Capture the cell that displays the provided text and extract its (x, y) central coordinate. 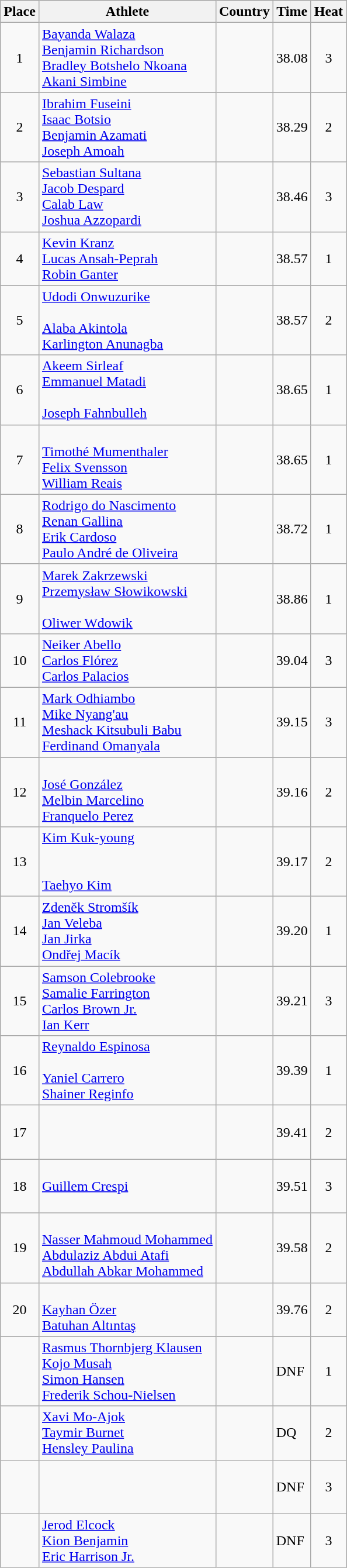
39.16 (292, 792)
Nasser Mahmoud MohammedAbdulaziz Abdui AtafiAbdullah Abkar Mohammed (127, 1248)
Ibrahim FuseiniIsaac BotsioBenjamin AzamatiJoseph Amoah (127, 127)
39.76 (292, 1309)
Kayhan ÖzerBatuhan Altıntaş (127, 1309)
DQ (292, 1433)
39.04 (292, 660)
7 (20, 460)
39.17 (292, 862)
Heat (328, 12)
39.21 (292, 1001)
38.46 (292, 197)
17 (20, 1132)
38.29 (292, 127)
Neiker AbelloCarlos FlórezCarlos Palacios (127, 660)
4 (20, 259)
16 (20, 1070)
Rodrigo do NascimentoRenan GallinaErik CardosoPaulo André de Oliveira (127, 529)
Sebastian SultanaJacob DespardCalab LawJoshua Azzopardi (127, 197)
39.41 (292, 1132)
Kim Kuk-youngTaehyo Kim (127, 862)
José GonzálezMelbin MarcelinoFranquelo Perez (127, 792)
10 (20, 660)
Rasmus Thornbjerg KlausenKojo MusahSimon HansenFrederik Schou-Nielsen (127, 1371)
38.86 (292, 599)
Udodi OnwuzurikeAlaba AkintolaKarlington Anunagba (127, 321)
13 (20, 862)
18 (20, 1186)
11 (20, 722)
12 (20, 792)
39.51 (292, 1186)
38.72 (292, 529)
Place (20, 12)
Country (244, 12)
14 (20, 931)
Akeem SirleafEmmanuel MatadiJoseph Fahnbulleh (127, 390)
Bayanda WalazaBenjamin RichardsonBradley Botshelo NkoanaAkani Simbine (127, 57)
Timothé MumenthalerFelix SvenssonWilliam Reais (127, 460)
39.20 (292, 931)
38.08 (292, 57)
Time (292, 12)
8 (20, 529)
Guillem Crespi (127, 1186)
Kevin KranzLucas Ansah-PeprahRobin Ganter (127, 259)
39.15 (292, 722)
20 (20, 1309)
Xavi Mo-AjokTaymir BurnetHensley Paulina (127, 1433)
6 (20, 390)
39.39 (292, 1070)
Reynaldo EspinosaYaniel CarreroShainer Reginfo (127, 1070)
15 (20, 1001)
5 (20, 321)
39.58 (292, 1248)
Jerod ElcockKion BenjaminEric Harrison Jr. (127, 1541)
Zdeněk StromšíkJan VelebaJan JirkaOndřej Macík (127, 931)
9 (20, 599)
19 (20, 1248)
Athlete (127, 12)
Mark OdhiamboMike Nyang'auMeshack Kitsubuli BabuFerdinand Omanyala (127, 722)
Marek ZakrzewskiPrzemysław SłowikowskiOliwer Wdowik (127, 599)
Samson ColebrookeSamalie FarringtonCarlos Brown Jr.Ian Kerr (127, 1001)
